Locate the cell with the specified text and output its [X, Y] center coordinate. 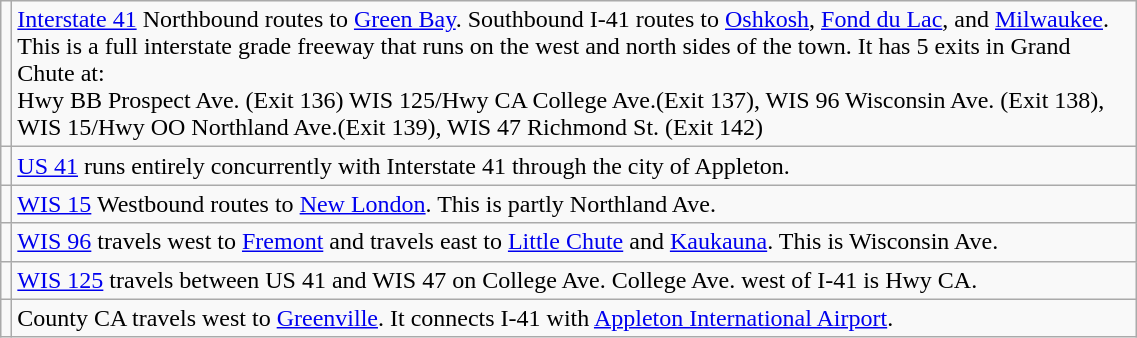
County CA travels west to Greenville. It connects I-41 with Appleton International Airport. [574, 318]
US 41 runs entirely concurrently with Interstate 41 through the city of Appleton. [574, 166]
WIS 15 Westbound routes to New London. This is partly Northland Ave. [574, 204]
WIS 96 travels west to Fremont and travels east to Little Chute and Kaukauna. This is Wisconsin Ave. [574, 242]
WIS 125 travels between US 41 and WIS 47 on College Ave. College Ave. west of I-41 is Hwy CA. [574, 280]
